Identify which cell holds the provided text, then report its (X, Y) central coordinate. 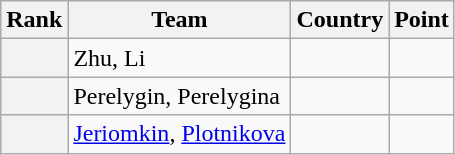
Zhu, Li (180, 58)
Country (340, 20)
Rank (34, 20)
Point (422, 20)
Perelygin, Perelygina (180, 96)
Jeriomkin, Plotnikova (180, 134)
Team (180, 20)
